Provide the (X, Y) coordinate of the cell's center where the given text is located.  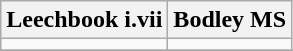
Bodley MS (230, 20)
Leechbook i.vii (84, 20)
